Locate the cell with the specified text and output its [X, Y] center coordinate. 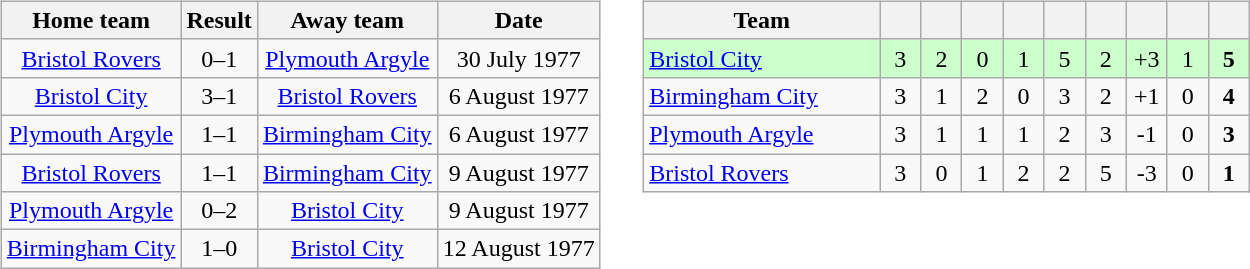
+1 [1146, 96]
Date [518, 20]
1–0 [219, 249]
4 [1228, 96]
12 August 1977 [518, 249]
Home team [91, 20]
Away team [347, 20]
Result [219, 20]
-3 [1146, 173]
Team [762, 20]
30 July 1977 [518, 58]
0–1 [219, 58]
0–2 [219, 211]
-1 [1146, 134]
3–1 [219, 96]
+3 [1146, 58]
